Provide the [X, Y] coordinate of the cell's center where the given text is located.  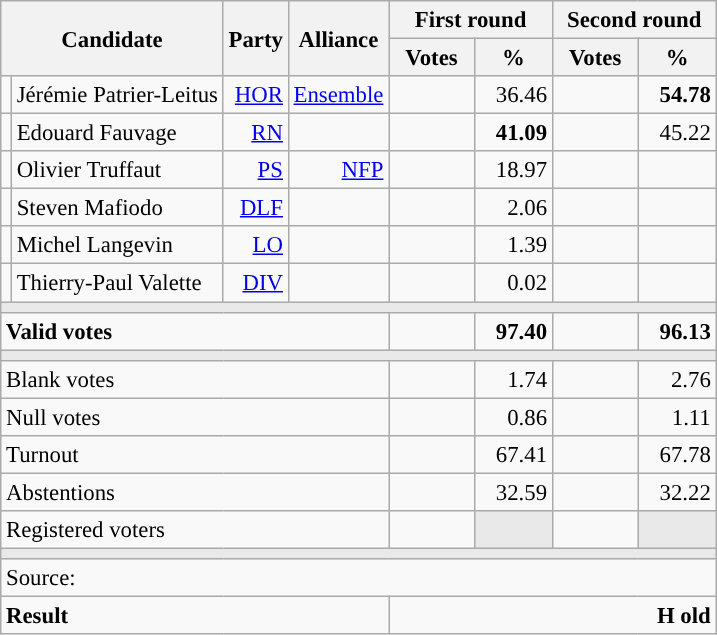
Steven Mafiodo [117, 208]
36.46 [513, 95]
1.11 [677, 417]
2.06 [513, 208]
0.02 [513, 283]
H old [552, 616]
Second round [634, 20]
Source: [358, 578]
96.13 [677, 331]
Alliance [338, 38]
1.39 [513, 245]
32.22 [677, 492]
67.78 [677, 455]
54.78 [677, 95]
Ensemble [338, 95]
LO [256, 245]
HOR [256, 95]
1.74 [513, 379]
NFP [338, 170]
RN [256, 133]
18.97 [513, 170]
DLF [256, 208]
Edouard Fauvage [117, 133]
Result [195, 616]
Turnout [195, 455]
First round [471, 20]
Michel Langevin [117, 245]
45.22 [677, 133]
Null votes [195, 417]
Registered voters [195, 530]
2.76 [677, 379]
Blank votes [195, 379]
Thierry-Paul Valette [117, 283]
DIV [256, 283]
0.86 [513, 417]
Valid votes [195, 331]
41.09 [513, 133]
67.41 [513, 455]
Jérémie Patrier-Leitus [117, 95]
Olivier Truffaut [117, 170]
97.40 [513, 331]
Party [256, 38]
PS [256, 170]
Candidate [112, 38]
Abstentions [195, 492]
32.59 [513, 492]
